Scan for the cell matching the given text and deliver its (X, Y) coordinate at center. 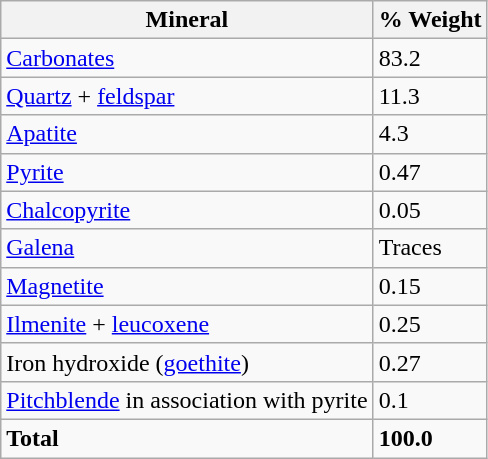
Iron hydroxide (goethite) (187, 362)
0.27 (430, 362)
Mineral (187, 20)
Carbonates (187, 58)
Pitchblende in association with pyrite (187, 400)
83.2 (430, 58)
Pyrite (187, 172)
0.1 (430, 400)
0.05 (430, 210)
Quartz + feldspar (187, 96)
Chalcopyrite (187, 210)
100.0 (430, 438)
0.47 (430, 172)
Ilmenite + leucoxene (187, 324)
4.3 (430, 134)
Apatite (187, 134)
Total (187, 438)
Galena (187, 248)
11.3 (430, 96)
% Weight (430, 20)
Magnetite (187, 286)
0.25 (430, 324)
0.15 (430, 286)
Traces (430, 248)
